Return the (X, Y) coordinate for the center point of the cell that contains the specified text.  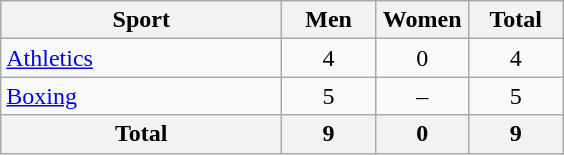
Women (422, 20)
– (422, 96)
Boxing (142, 96)
Men (329, 20)
Sport (142, 20)
Athletics (142, 58)
